Capture the cell that displays the provided text and extract its (x, y) central coordinate. 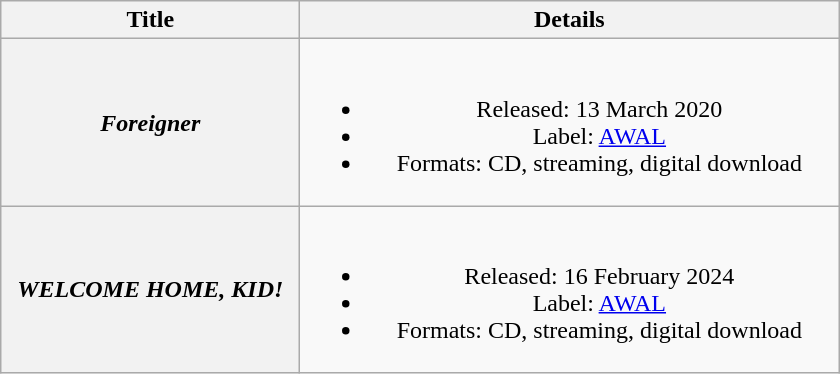
Details (570, 20)
Released: 13 March 2020Label: AWALFormats: CD, streaming, digital download (570, 122)
Title (150, 20)
WELCOME HOME, KID! (150, 290)
Foreigner (150, 122)
Released: 16 February 2024Label: AWALFormats: CD, streaming, digital download (570, 290)
